Search for the cell housing the specified text and yield its (X, Y) center coordinate. 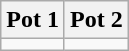
Pot 1 (33, 20)
Pot 2 (96, 20)
